Locate the cell with the specified text and output its [X, Y] center coordinate. 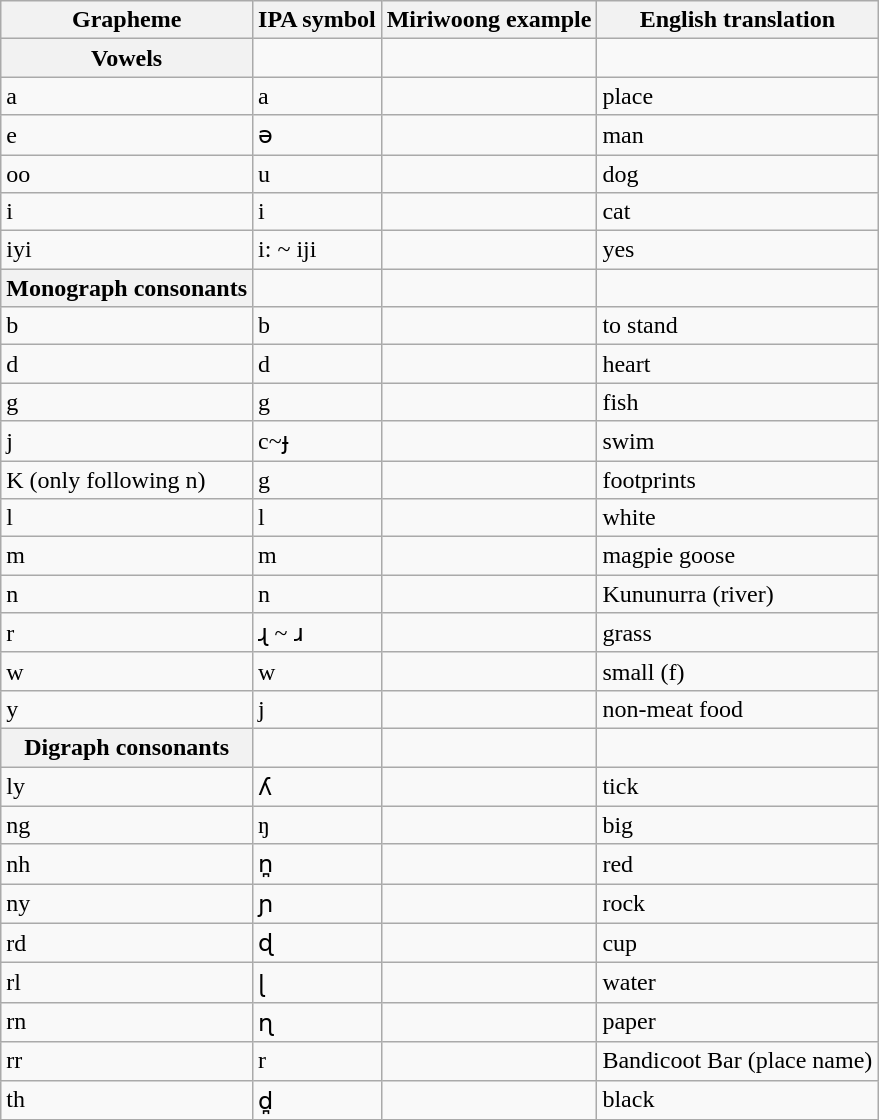
ly [127, 786]
small (f) [738, 671]
y [127, 709]
rock [738, 904]
e [127, 135]
rd [127, 943]
ɖ [318, 943]
to stand [738, 326]
heart [738, 364]
rl [127, 983]
ʎ [318, 786]
magpie goose [738, 556]
white [738, 518]
place [738, 96]
Monograph consonants [127, 288]
grass [738, 633]
non-meat food [738, 709]
nh [127, 864]
cat [738, 212]
Vowels [127, 58]
swim [738, 441]
big [738, 825]
ng [127, 825]
red [738, 864]
ɻ ~ ɹ [318, 633]
Kununurra (river) [738, 594]
IPA symbol [318, 20]
ə [318, 135]
ɳ [318, 1022]
K (only following n) [127, 479]
tick [738, 786]
black [738, 1100]
ŋ [318, 825]
Grapheme [127, 20]
Bandicoot Bar (place name) [738, 1061]
fish [738, 402]
d̪ [318, 1100]
ɲ [318, 904]
Digraph consonants [127, 747]
c~ɟ [318, 441]
footprints [738, 479]
th [127, 1100]
rn [127, 1022]
cup [738, 943]
n̪ [318, 864]
ny [127, 904]
yes [738, 250]
Miriwoong example [489, 20]
iyi [127, 250]
rr [127, 1061]
English translation [738, 20]
oo [127, 173]
man [738, 135]
i: ~ iji [318, 250]
u [318, 173]
ɭ [318, 983]
water [738, 983]
paper [738, 1022]
dog [738, 173]
